Provide the (X, Y) coordinate of the cell's center where the given text is located.  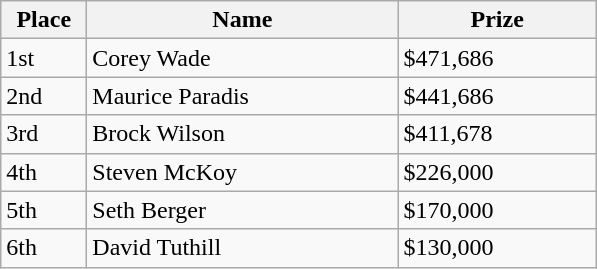
Name (242, 20)
Seth Berger (242, 210)
Corey Wade (242, 58)
$441,686 (498, 96)
$411,678 (498, 134)
Place (44, 20)
4th (44, 172)
2nd (44, 96)
Steven McKoy (242, 172)
Maurice Paradis (242, 96)
1st (44, 58)
$471,686 (498, 58)
$226,000 (498, 172)
David Tuthill (242, 248)
$170,000 (498, 210)
$130,000 (498, 248)
6th (44, 248)
5th (44, 210)
Prize (498, 20)
3rd (44, 134)
Brock Wilson (242, 134)
